Detect which cell encompasses the target text, then output its [x, y] center coordinate. 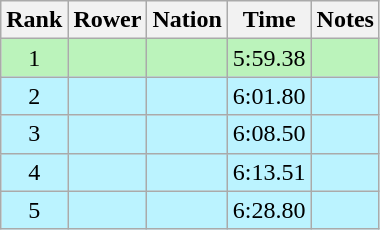
2 [34, 96]
Nation [187, 20]
5 [34, 210]
3 [34, 134]
6:08.50 [269, 134]
Notes [345, 20]
4 [34, 172]
Time [269, 20]
6:13.51 [269, 172]
1 [34, 58]
Rank [34, 20]
6:28.80 [269, 210]
Rower [108, 20]
5:59.38 [269, 58]
6:01.80 [269, 96]
